For the text-containing cell, return its midpoint in (X, Y) coordinate format. 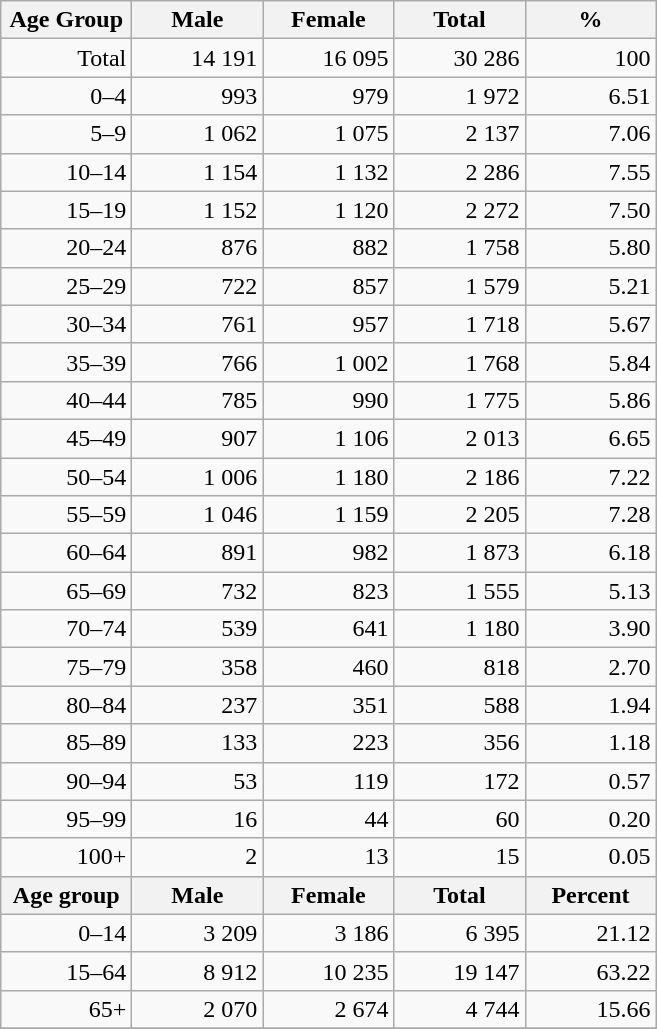
1 002 (328, 362)
6.65 (590, 438)
876 (198, 248)
8 912 (198, 971)
15–64 (66, 971)
172 (460, 781)
358 (198, 667)
3 186 (328, 933)
990 (328, 400)
237 (198, 705)
25–29 (66, 286)
1 768 (460, 362)
3.90 (590, 629)
0.57 (590, 781)
891 (198, 553)
100 (590, 58)
1 062 (198, 134)
3 209 (198, 933)
1 106 (328, 438)
0.20 (590, 819)
2 (198, 857)
21.12 (590, 933)
50–54 (66, 477)
53 (198, 781)
75–79 (66, 667)
1 006 (198, 477)
2 286 (460, 172)
Age Group (66, 20)
460 (328, 667)
2 137 (460, 134)
1 075 (328, 134)
1 152 (198, 210)
133 (198, 743)
5.86 (590, 400)
6.51 (590, 96)
16 095 (328, 58)
982 (328, 553)
40–44 (66, 400)
63.22 (590, 971)
1.18 (590, 743)
1.94 (590, 705)
80–84 (66, 705)
1 718 (460, 324)
588 (460, 705)
1 972 (460, 96)
1 159 (328, 515)
13 (328, 857)
4 744 (460, 1009)
7.06 (590, 134)
6.18 (590, 553)
2 186 (460, 477)
20–24 (66, 248)
45–49 (66, 438)
5.80 (590, 248)
55–59 (66, 515)
119 (328, 781)
10–14 (66, 172)
90–94 (66, 781)
823 (328, 591)
1 775 (460, 400)
15–19 (66, 210)
0–14 (66, 933)
1 579 (460, 286)
65–69 (66, 591)
30–34 (66, 324)
1 873 (460, 553)
1 046 (198, 515)
70–74 (66, 629)
732 (198, 591)
2 674 (328, 1009)
641 (328, 629)
7.55 (590, 172)
% (590, 20)
95–99 (66, 819)
7.50 (590, 210)
10 235 (328, 971)
818 (460, 667)
65+ (66, 1009)
1 154 (198, 172)
5.67 (590, 324)
16 (198, 819)
223 (328, 743)
1 120 (328, 210)
857 (328, 286)
7.28 (590, 515)
5.13 (590, 591)
761 (198, 324)
7.22 (590, 477)
766 (198, 362)
2 070 (198, 1009)
722 (198, 286)
2.70 (590, 667)
907 (198, 438)
1 758 (460, 248)
539 (198, 629)
Percent (590, 895)
100+ (66, 857)
35–39 (66, 362)
19 147 (460, 971)
6 395 (460, 933)
15.66 (590, 1009)
356 (460, 743)
60 (460, 819)
1 555 (460, 591)
44 (328, 819)
351 (328, 705)
Age group (66, 895)
2 272 (460, 210)
785 (198, 400)
14 191 (198, 58)
993 (198, 96)
5–9 (66, 134)
30 286 (460, 58)
60–64 (66, 553)
2 205 (460, 515)
15 (460, 857)
5.84 (590, 362)
979 (328, 96)
85–89 (66, 743)
882 (328, 248)
0.05 (590, 857)
957 (328, 324)
2 013 (460, 438)
0–4 (66, 96)
5.21 (590, 286)
1 132 (328, 172)
